Determine the [x, y] coordinate at the center of the cell enclosing the given text.  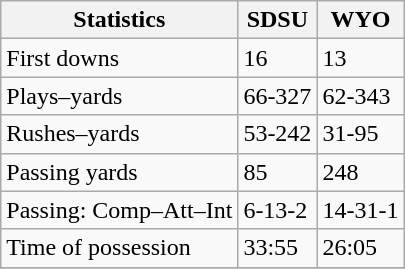
WYO [360, 20]
33:55 [278, 248]
248 [360, 172]
26:05 [360, 248]
Rushes–yards [120, 134]
Statistics [120, 20]
First downs [120, 58]
13 [360, 58]
16 [278, 58]
53-242 [278, 134]
14-31-1 [360, 210]
62-343 [360, 96]
Passing: Comp–Att–Int [120, 210]
SDSU [278, 20]
66-327 [278, 96]
Passing yards [120, 172]
6-13-2 [278, 210]
31-95 [360, 134]
Plays–yards [120, 96]
Time of possession [120, 248]
85 [278, 172]
